Determine the (X, Y) coordinate at the center of the cell enclosing the given text.  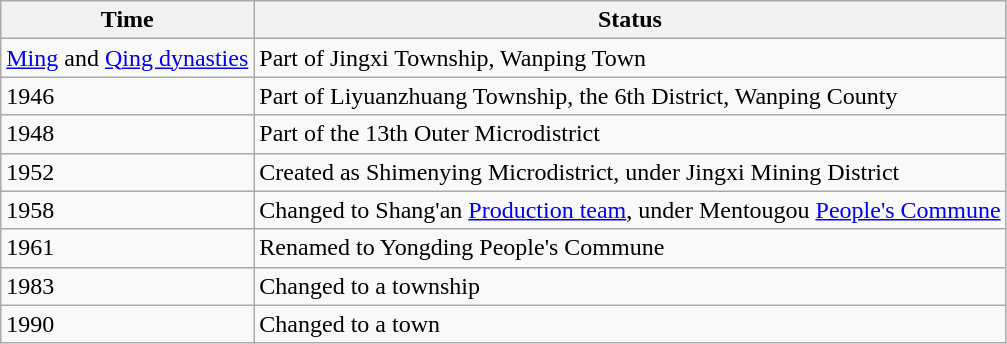
1946 (128, 96)
Changed to Shang'an Production team, under Mentougou People's Commune (630, 210)
1948 (128, 134)
Created as Shimenying Microdistrict, under Jingxi Mining District (630, 172)
Renamed to Yongding People's Commune (630, 248)
1961 (128, 248)
Part of the 13th Outer Microdistrict (630, 134)
Changed to a town (630, 324)
Time (128, 20)
Changed to a township (630, 286)
Part of Jingxi Township, Wanping Town (630, 58)
1958 (128, 210)
1990 (128, 324)
Ming and Qing dynasties (128, 58)
1983 (128, 286)
1952 (128, 172)
Part of Liyuanzhuang Township, the 6th District, Wanping County (630, 96)
Status (630, 20)
